Provide the (x, y) coordinate of the cell's center where the given text is located.  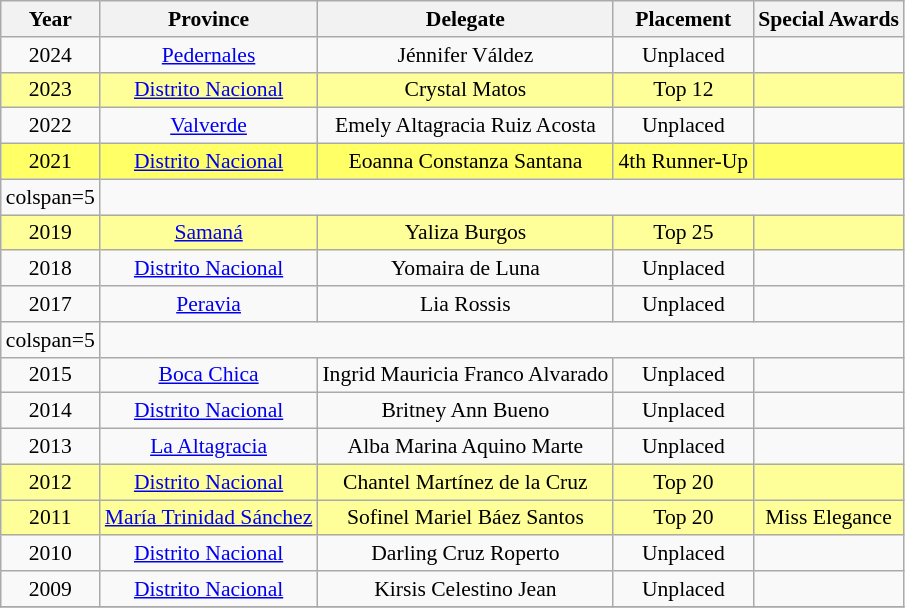
Chantel Martínez de la Cruz (465, 482)
Yaliza Burgos (465, 233)
Emely Altagracia Ruiz Acosta (465, 126)
2017 (50, 304)
2018 (50, 269)
Sofinel Mariel Báez Santos (465, 518)
Delegate (465, 19)
Lia Rossis (465, 304)
Samaná (209, 233)
Peravia (209, 304)
Top 12 (683, 90)
2013 (50, 447)
2014 (50, 411)
Year (50, 19)
Alba Marina Aquino Marte (465, 447)
2024 (50, 55)
Crystal Matos (465, 90)
2019 (50, 233)
Kirsis Celestino Jean (465, 589)
2012 (50, 482)
2021 (50, 162)
Britney Ann Bueno (465, 411)
Miss Elegance (828, 518)
2011 (50, 518)
2010 (50, 554)
2015 (50, 375)
2023 (50, 90)
Boca Chica (209, 375)
Eoanna Constanza Santana (465, 162)
Province (209, 19)
Valverde (209, 126)
Yomaira de Luna (465, 269)
Special Awards (828, 19)
Jénnifer Váldez (465, 55)
2022 (50, 126)
Placement (683, 19)
Darling Cruz Roperto (465, 554)
2009 (50, 589)
Ingrid Mauricia Franco Alvarado (465, 375)
Top 25 (683, 233)
4th Runner-Up (683, 162)
María Trinidad Sánchez (209, 518)
La Altagracia (209, 447)
Pedernales (209, 55)
